Return the [x, y] coordinate for the center point of the cell that contains the specified text.  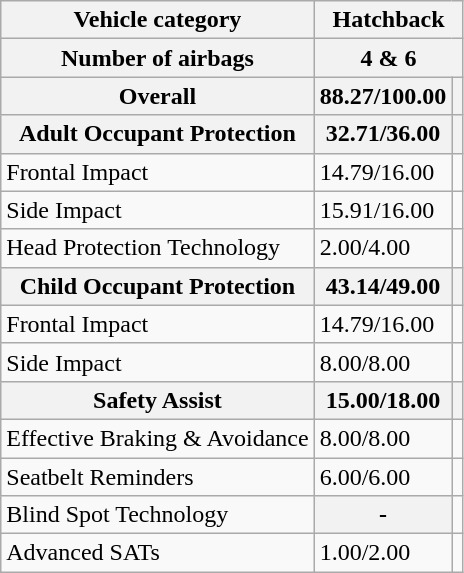
4 & 6 [388, 58]
15.91/16.00 [383, 210]
15.00/18.00 [383, 400]
Blind Spot Technology [158, 515]
Vehicle category [158, 20]
Seatbelt Reminders [158, 477]
Overall [158, 96]
Safety Assist [158, 400]
Number of airbags [158, 58]
6.00/6.00 [383, 477]
Advanced SATs [158, 553]
32.71/36.00 [383, 134]
Head Protection Technology [158, 248]
Adult Occupant Protection [158, 134]
Hatchback [388, 20]
Child Occupant Protection [158, 286]
- [383, 515]
2.00/4.00 [383, 248]
Effective Braking & Avoidance [158, 438]
1.00/2.00 [383, 553]
43.14/49.00 [383, 286]
88.27/100.00 [383, 96]
